Return the (X, Y) coordinate for the center point of the cell that contains the specified text.  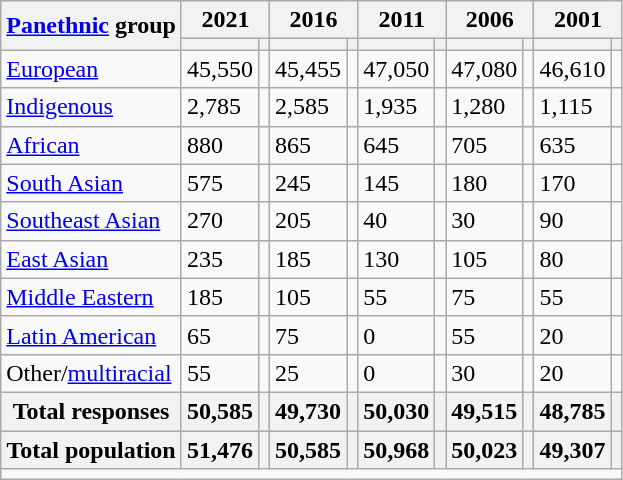
170 (572, 183)
48,785 (572, 411)
80 (572, 259)
2,585 (308, 107)
46,610 (572, 69)
Middle Eastern (92, 297)
2011 (402, 20)
49,730 (308, 411)
865 (308, 145)
2006 (490, 20)
49,307 (572, 449)
49,515 (484, 411)
45,455 (308, 69)
575 (220, 183)
25 (308, 373)
645 (396, 145)
205 (308, 221)
47,050 (396, 69)
47,080 (484, 69)
51,476 (220, 449)
130 (396, 259)
880 (220, 145)
635 (572, 145)
235 (220, 259)
145 (396, 183)
1,280 (484, 107)
50,023 (484, 449)
Panethnic group (92, 26)
Total responses (92, 411)
2001 (578, 20)
Indigenous (92, 107)
European (92, 69)
1,935 (396, 107)
Southeast Asian (92, 221)
45,550 (220, 69)
270 (220, 221)
Latin American (92, 335)
705 (484, 145)
50,030 (396, 411)
180 (484, 183)
Other/multiracial (92, 373)
245 (308, 183)
65 (220, 335)
2,785 (220, 107)
40 (396, 221)
African (92, 145)
1,115 (572, 107)
2016 (314, 20)
Total population (92, 449)
50,968 (396, 449)
2021 (225, 20)
South Asian (92, 183)
East Asian (92, 259)
90 (572, 221)
